Scan for the cell matching the given text and deliver its (X, Y) coordinate at center. 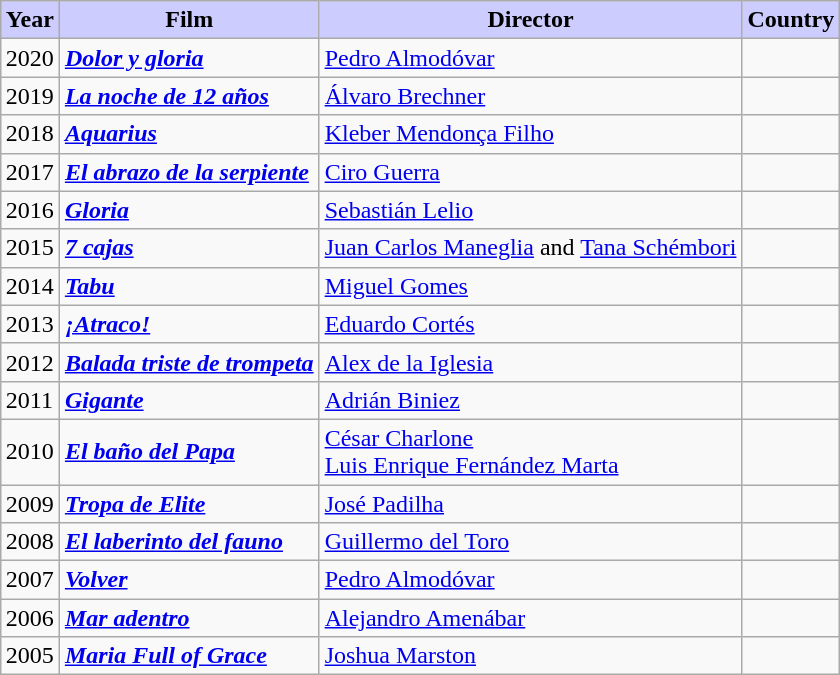
Balada triste de trompeta (189, 362)
Film (189, 20)
2010 (30, 452)
Gloria (189, 210)
2015 (30, 248)
Aquarius (189, 134)
2008 (30, 542)
Ciro Guerra (530, 172)
2009 (30, 503)
2006 (30, 618)
Maria Full of Grace (189, 656)
2018 (30, 134)
Tropa de Elite (189, 503)
Guillermo del Toro (530, 542)
Year (30, 20)
Country (791, 20)
Alejandro Amenábar (530, 618)
2019 (30, 96)
Alex de la Iglesia (530, 362)
Eduardo Cortés (530, 324)
Álvaro Brechner (530, 96)
2016 (30, 210)
El baño del Papa (189, 452)
Joshua Marston (530, 656)
2014 (30, 286)
2007 (30, 580)
César Charlone Luis Enrique Fernández Marta (530, 452)
Dolor y gloria (189, 58)
¡Atraco! (189, 324)
El abrazo de la serpiente (189, 172)
Juan Carlos Maneglia and Tana Schémbori (530, 248)
Adrián Biniez (530, 400)
El laberinto del fauno (189, 542)
2012 (30, 362)
Gigante (189, 400)
2005 (30, 656)
La noche de 12 años (189, 96)
Mar adentro (189, 618)
2020 (30, 58)
2013 (30, 324)
7 cajas (189, 248)
2017 (30, 172)
José Padilha (530, 503)
Sebastián Lelio (530, 210)
Tabu (189, 286)
Volver (189, 580)
Director (530, 20)
2011 (30, 400)
Miguel Gomes (530, 286)
Kleber Mendonça Filho (530, 134)
